Find where the given text appears and provide that cell's center as [X, Y] coordinate. 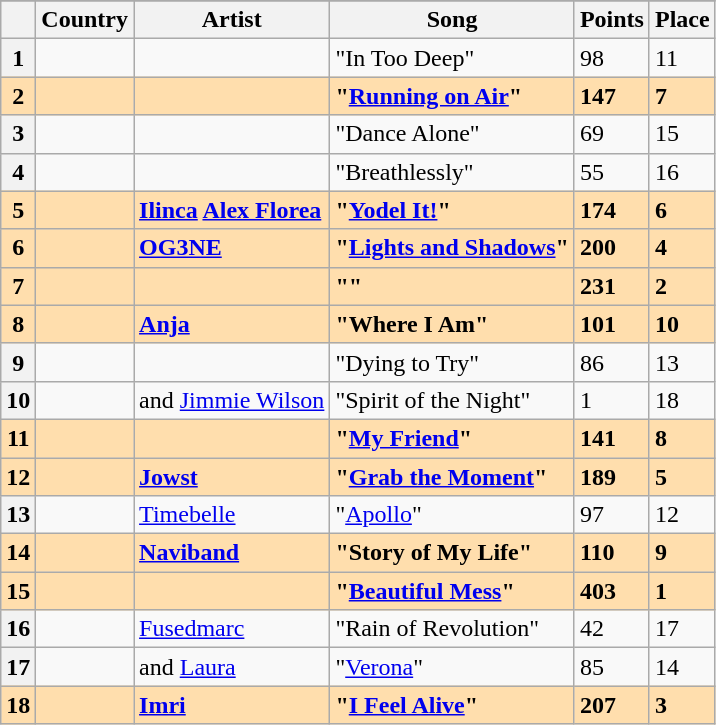
"Yodel It!" [452, 210]
110 [612, 553]
and Jimmie Wilson [232, 400]
403 [612, 591]
"Beautiful Mess" [452, 591]
"Spirit of the Night" [452, 400]
69 [612, 134]
141 [612, 438]
200 [612, 248]
Fusedmarc [232, 629]
207 [612, 705]
"" [452, 286]
231 [612, 286]
"In Too Deep" [452, 58]
"Dying to Try" [452, 362]
"Where I Am" [452, 324]
"Apollo" [452, 515]
Ilinca Alex Florea [232, 210]
Timebelle [232, 515]
Country [85, 20]
147 [612, 96]
"Dance Alone" [452, 134]
55 [612, 172]
Naviband [232, 553]
Place [682, 20]
98 [612, 58]
Song [452, 20]
85 [612, 667]
"Story of My Life" [452, 553]
"Grab the Moment" [452, 477]
"Running on Air" [452, 96]
174 [612, 210]
"Lights and Shadows" [452, 248]
Anja [232, 324]
86 [612, 362]
Points [612, 20]
OG3NE [232, 248]
42 [612, 629]
101 [612, 324]
Imri [232, 705]
189 [612, 477]
"Breathlessly" [452, 172]
and Laura [232, 667]
"Verona" [452, 667]
"Rain of Revolution" [452, 629]
"My Friend" [452, 438]
Jowst [232, 477]
"I Feel Alive" [452, 705]
Artist [232, 20]
97 [612, 515]
